From the cell containing the given text, extract its center point as (x, y) coordinate. 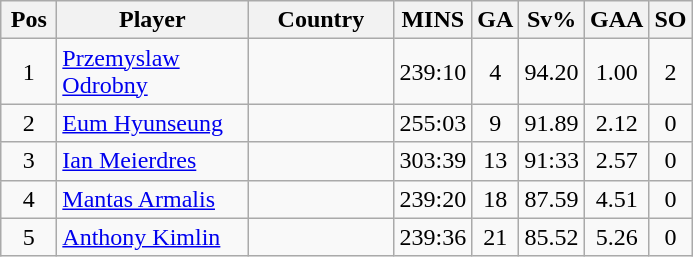
MINS (433, 20)
13 (496, 161)
Country (321, 20)
87.59 (552, 199)
1.00 (616, 72)
9 (496, 123)
1 (29, 72)
21 (496, 237)
Ian Meierdres (152, 161)
Pos (29, 20)
GAA (616, 20)
2.12 (616, 123)
5.26 (616, 237)
85.52 (552, 237)
4.51 (616, 199)
SO (670, 20)
Przemyslaw Odrobny (152, 72)
239:10 (433, 72)
Eum Hyunseung (152, 123)
GA (496, 20)
303:39 (433, 161)
Player (152, 20)
5 (29, 237)
18 (496, 199)
94.20 (552, 72)
255:03 (433, 123)
91.89 (552, 123)
Anthony Kimlin (152, 237)
3 (29, 161)
239:20 (433, 199)
91:33 (552, 161)
Sv% (552, 20)
239:36 (433, 237)
2.57 (616, 161)
Mantas Armalis (152, 199)
